Determine the (x, y) coordinate at the center of the cell enclosing the given text.  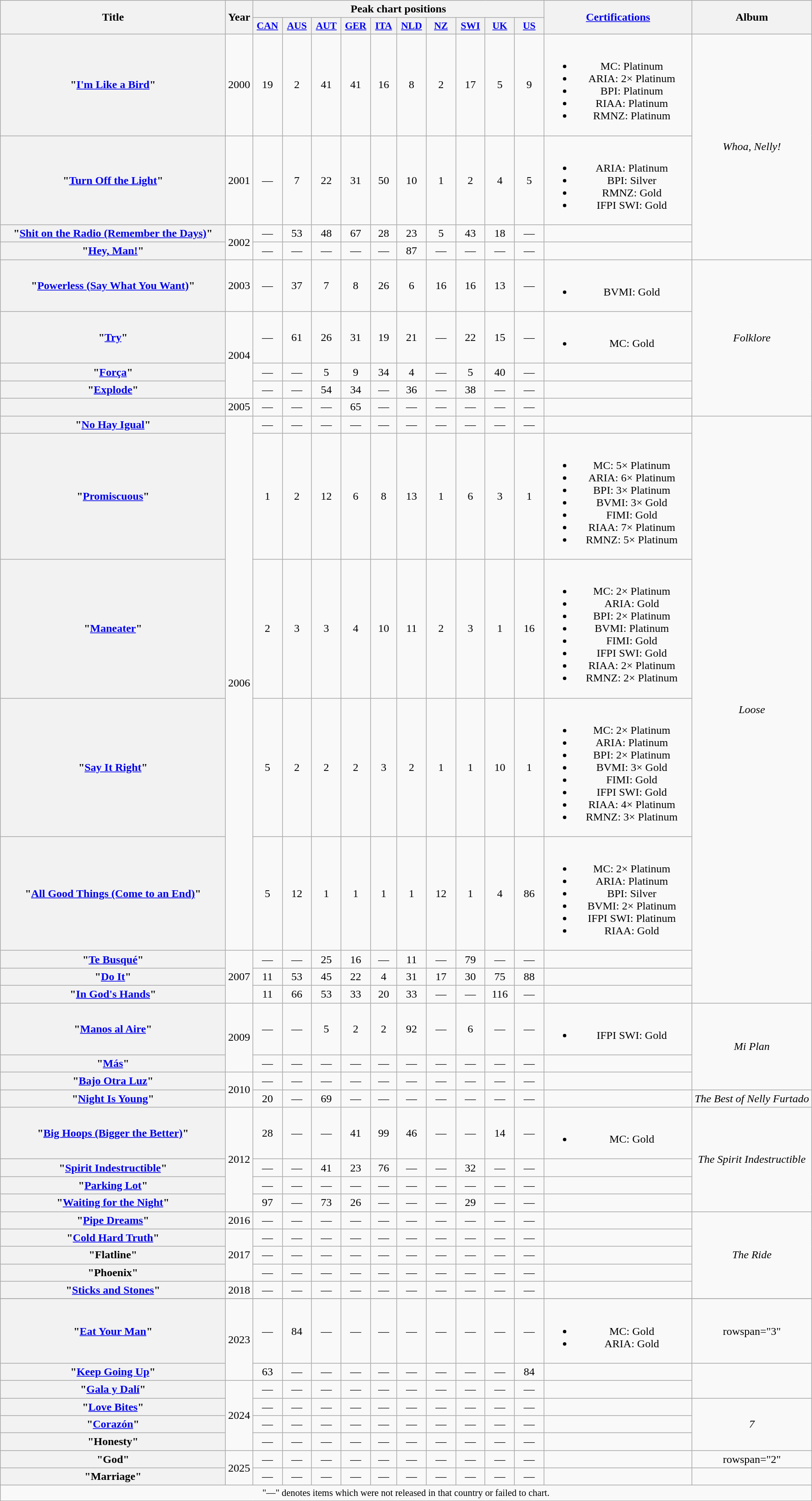
29 (470, 1203)
MC: 5× PlatinumARIA: 6× PlatinumBPI: 3× PlatinumBVMI: 3× GoldFIMI: GoldRIAA: 7× PlatinumRMNZ: 5× Platinum (618, 497)
The Best of Nelly Furtado (752, 1099)
The Spirit Indestructible (752, 1159)
Certifications (618, 17)
"Shit on the Radio (Remember the Days)" (113, 234)
"Bajo Otra Luz" (113, 1081)
2001 (239, 180)
32 (470, 1168)
The Ride (752, 1255)
"Parking Lot" (113, 1185)
MC: 2× PlatinumARIA: PlatinumBPI: 2× PlatinumBVMI: 3× GoldFIMI: GoldIFPI SWI: GoldRIAA: 4× PlatinumRMNZ: 3× Platinum (618, 767)
87 (412, 251)
38 (470, 390)
50 (384, 180)
"Waiting for the Night" (113, 1203)
"Promiscuous" (113, 497)
"I'm Like a Bird" (113, 84)
116 (500, 994)
2005 (239, 407)
2017 (239, 1255)
US (529, 26)
MC: 2× PlatinumARIA: PlatinumBPI: SilverBVMI: 2× PlatinumIFPI SWI: PlatinumRIAA: Gold (618, 893)
61 (297, 338)
75 (500, 976)
66 (297, 994)
"All Good Things (Come to an End)" (113, 893)
2012 (239, 1159)
"Te Busqué" (113, 959)
2010 (239, 1090)
2018 (239, 1290)
"Do It" (113, 976)
ITA (384, 26)
"Love Bites" (113, 1406)
Year (239, 17)
"No Hay Igual" (113, 424)
43 (470, 234)
"Gala y Dalí" (113, 1389)
rowspan="3" (752, 1331)
2002 (239, 242)
2016 (239, 1220)
AUS (297, 26)
rowspan="2" (752, 1459)
69 (326, 1099)
AUT (326, 26)
73 (326, 1203)
45 (326, 976)
"Cold Hard Truth" (113, 1238)
IFPI SWI: Gold (618, 1029)
46 (412, 1133)
48 (326, 234)
Loose (752, 709)
"Maneater" (113, 629)
2025 (239, 1468)
"Night Is Young" (113, 1099)
"Try" (113, 338)
"Marriage" (113, 1477)
Folklore (752, 338)
14 (500, 1133)
37 (297, 285)
"Say It Right" (113, 767)
2000 (239, 84)
UK (500, 26)
"Phoenix" (113, 1272)
"Sticks and Stones" (113, 1290)
CAN (267, 26)
"Honesty" (113, 1442)
"Pipe Dreams" (113, 1220)
65 (356, 407)
88 (529, 976)
MC: PlatinumARIA: 2× PlatinumBPI: PlatinumRIAA: PlatinumRMNZ: Platinum (618, 84)
92 (412, 1029)
"Turn Off the Light" (113, 180)
ARIA: PlatinumBPI: SilverRMNZ: GoldIFPI SWI: Gold (618, 180)
SWI (470, 26)
79 (470, 959)
MC: 2× PlatinumARIA: GoldBPI: 2× PlatinumBVMI: PlatinumFIMI: GoldIFPI SWI: GoldRIAA: 2× PlatinumRMNZ: 2× Platinum (618, 629)
40 (500, 372)
"Spirit Indestructible" (113, 1168)
"Big Hoops (Bigger the Better)" (113, 1133)
"Manos al Aire" (113, 1029)
"Força" (113, 372)
"Corazón" (113, 1424)
15 (500, 338)
Whoa, Nelly! (752, 147)
Album (752, 17)
Title (113, 17)
2009 (239, 1038)
"Explode" (113, 390)
97 (267, 1203)
30 (470, 976)
25 (326, 959)
GER (356, 26)
Mi Plan (752, 1046)
"Keep Going Up" (113, 1372)
76 (384, 1168)
21 (412, 338)
"In God's Hands" (113, 994)
67 (356, 234)
NLD (412, 26)
86 (529, 893)
"Más" (113, 1064)
2004 (239, 355)
2007 (239, 976)
"Hey, Man!" (113, 251)
Peak chart positions (398, 9)
MC: GoldARIA: Gold (618, 1331)
99 (384, 1133)
"Flatline" (113, 1255)
18 (500, 234)
"God" (113, 1459)
BVMI: Gold (618, 285)
54 (326, 390)
2024 (239, 1415)
"Powerless (Say What You Want)" (113, 285)
2023 (239, 1339)
63 (267, 1372)
2003 (239, 285)
36 (412, 390)
"—" denotes items which were not released in that country or failed to chart. (406, 1493)
"Eat Your Man" (113, 1331)
NZ (441, 26)
2006 (239, 683)
